Return the (x, y) coordinate for the center point of the cell that contains the specified text.  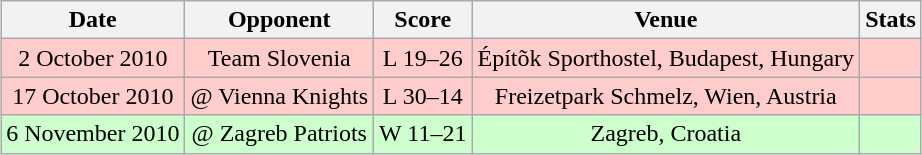
17 October 2010 (93, 96)
Zagreb, Croatia (666, 134)
L 19–26 (423, 58)
@ Zagreb Patriots (280, 134)
W 11–21 (423, 134)
6 November 2010 (93, 134)
Stats (891, 20)
Date (93, 20)
L 30–14 (423, 96)
Venue (666, 20)
2 October 2010 (93, 58)
@ Vienna Knights (280, 96)
Score (423, 20)
Freizetpark Schmelz, Wien, Austria (666, 96)
Opponent (280, 20)
Team Slovenia (280, 58)
Építõk Sporthostel, Budapest, Hungary (666, 58)
